Return [X, Y] of the center of cell containing provided text 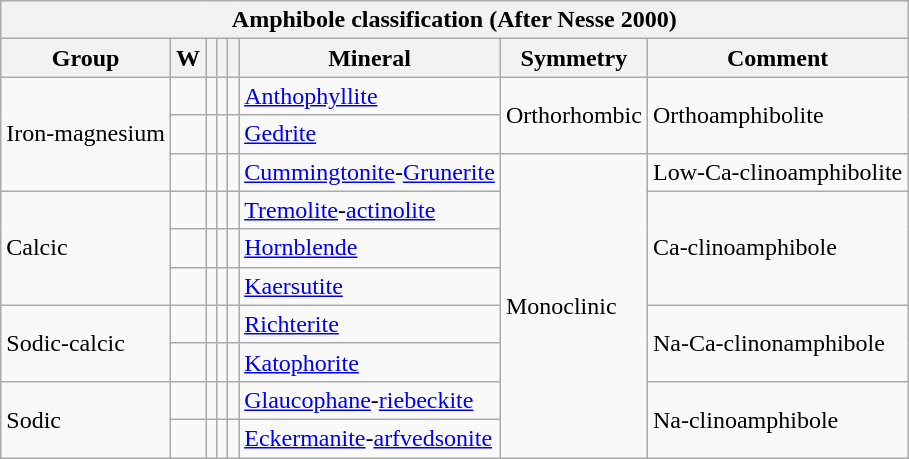
Glaucophane-riebeckite [370, 400]
Sodic-calcic [86, 343]
Amphibole classification (After Nesse 2000) [454, 20]
Iron-magnesium [86, 134]
W [188, 58]
Sodic [86, 419]
Na-Ca-clinonamphibole [777, 343]
Tremolite-actinolite [370, 210]
Gedrite [370, 134]
Hornblende [370, 248]
Eckermanite-arfvedsonite [370, 438]
Mineral [370, 58]
Cummingtonite-Grunerite [370, 172]
Group [86, 58]
Comment [777, 58]
Katophorite [370, 362]
Anthophyllite [370, 96]
Calcic [86, 248]
Orthoamphibolite [777, 115]
Orthorhombic [574, 115]
Low-Ca-clinoamphibolite [777, 172]
Symmetry [574, 58]
Monoclinic [574, 305]
Kaersutite [370, 286]
Ca-clinoamphibole [777, 248]
Richterite [370, 324]
Na-clinoamphibole [777, 419]
